From the cell containing the given text, extract its center point as (x, y) coordinate. 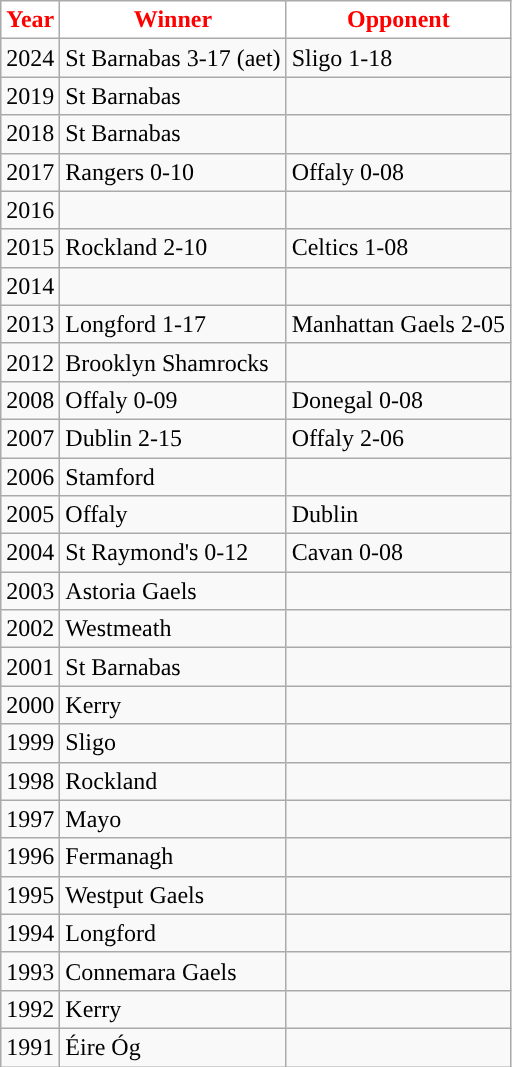
2005 (30, 515)
Winner (173, 20)
2001 (30, 667)
Offaly 0-08 (398, 172)
2015 (30, 248)
Stamford (173, 477)
Dublin (398, 515)
2004 (30, 553)
1999 (30, 743)
2006 (30, 477)
Celtics 1-08 (398, 248)
2013 (30, 324)
Westput Gaels (173, 895)
1992 (30, 1009)
2012 (30, 362)
1997 (30, 819)
2008 (30, 400)
Dublin 2-15 (173, 438)
Offaly 2-06 (398, 438)
2000 (30, 705)
Mayo (173, 819)
Rockland (173, 781)
1991 (30, 1047)
Fermanagh (173, 857)
2007 (30, 438)
2014 (30, 286)
Rockland 2-10 (173, 248)
Cavan 0-08 (398, 553)
2024 (30, 58)
2002 (30, 629)
1994 (30, 933)
2018 (30, 134)
St Raymond's 0-12 (173, 553)
Year (30, 20)
Sligo (173, 743)
Sligo 1-18 (398, 58)
Opponent (398, 20)
Connemara Gaels (173, 971)
Offaly (173, 515)
St Barnabas 3-17 (aet) (173, 58)
Astoria Gaels (173, 591)
Éire Óg (173, 1047)
Westmeath (173, 629)
2017 (30, 172)
1996 (30, 857)
2019 (30, 96)
Donegal 0-08 (398, 400)
2016 (30, 210)
Offaly 0-09 (173, 400)
Brooklyn Shamrocks (173, 362)
Rangers 0-10 (173, 172)
1998 (30, 781)
1993 (30, 971)
1995 (30, 895)
Longford 1-17 (173, 324)
Longford (173, 933)
2003 (30, 591)
Manhattan Gaels 2-05 (398, 324)
